Capture the cell that displays the provided text and extract its [x, y] central coordinate. 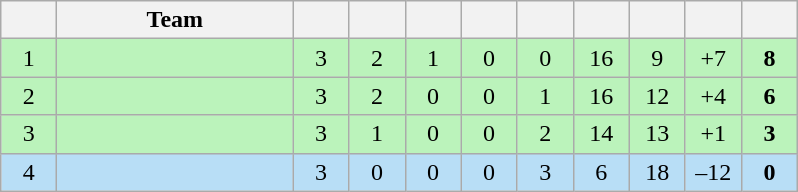
+4 [713, 96]
+1 [713, 134]
13 [657, 134]
14 [601, 134]
Team [175, 20]
4 [29, 172]
9 [657, 58]
+7 [713, 58]
–12 [713, 172]
18 [657, 172]
8 [769, 58]
12 [657, 96]
